Detect which cell encompasses the target text, then output its [x, y] center coordinate. 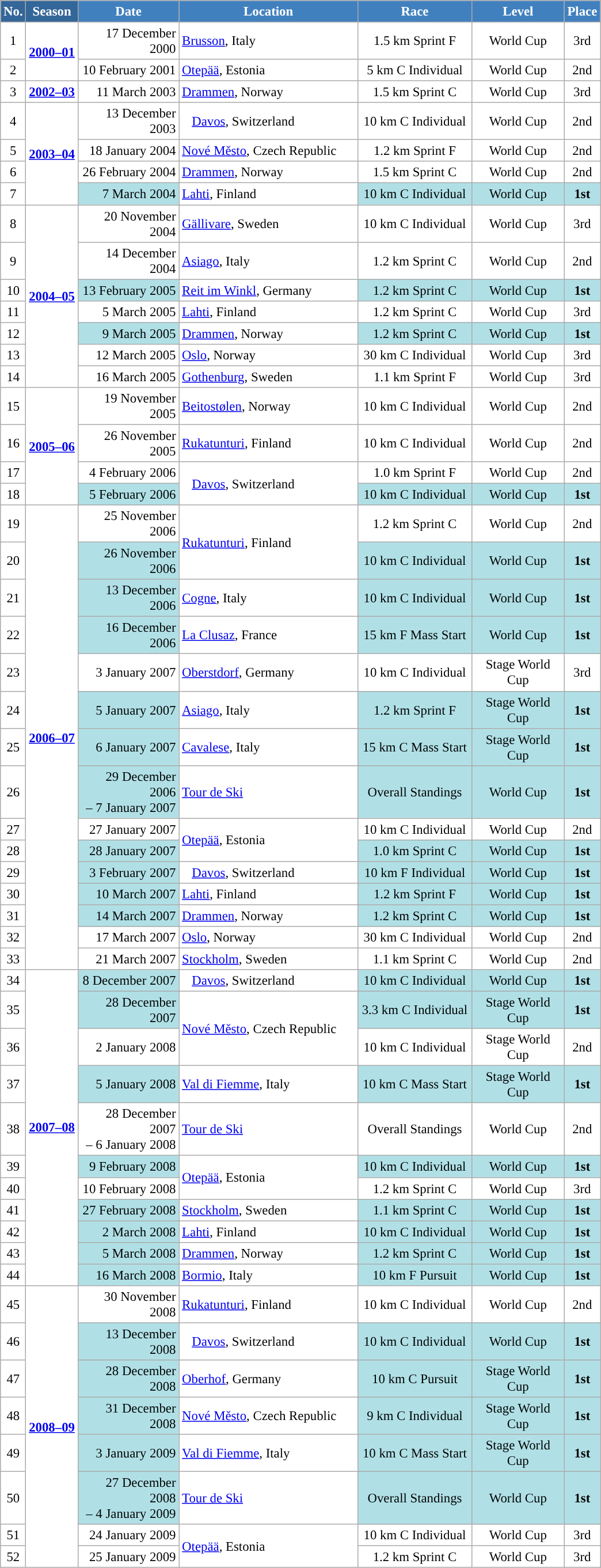
27 December 2008– 4 January 2009 [128, 1498]
13 December 2003 [128, 121]
43 [13, 1253]
21 March 2007 [128, 959]
26 November 2006 [128, 561]
18 [13, 495]
6 January 2007 [128, 747]
5 January 2008 [128, 1085]
15 [13, 407]
37 [13, 1085]
6 [13, 172]
31 December 2008 [128, 1415]
Gothenburg, Sweden [268, 377]
33 [13, 959]
20 November 2004 [128, 223]
2003–04 [52, 153]
26 February 2004 [128, 172]
36 [13, 1047]
30 [13, 894]
31 [13, 916]
2 January 2008 [128, 1047]
25 [13, 747]
Oberstdorf, Germany [268, 673]
48 [13, 1415]
10 km C Pursuit [414, 1379]
42 [13, 1232]
2002–03 [52, 92]
Place [582, 12]
13 December 2008 [128, 1342]
12 [13, 333]
1 [13, 41]
5 February 2006 [128, 495]
11 March 2003 [128, 92]
38 [13, 1130]
27 February 2008 [128, 1210]
4 [13, 121]
5 March 2005 [128, 312]
17 [13, 473]
21 [13, 598]
28 [13, 851]
Reit im Winkl, Germany [268, 290]
9 [13, 260]
Bormio, Italy [268, 1275]
29 December 2006– 7 January 2007 [128, 792]
13 [13, 355]
25 January 2009 [128, 1557]
50 [13, 1498]
18 January 2004 [128, 151]
10 March 2007 [128, 894]
19 November 2005 [128, 407]
2004–05 [52, 296]
32 [13, 937]
24 January 2009 [128, 1535]
17 December 2000 [128, 41]
8 [13, 223]
Brusson, Italy [268, 41]
3.3 km C Individual [414, 1010]
Date [128, 12]
Race [414, 12]
23 [13, 673]
44 [13, 1275]
Level [518, 12]
12 March 2005 [128, 355]
14 March 2007 [128, 916]
2007–08 [52, 1127]
2000–01 [52, 52]
41 [13, 1210]
Cavalese, Italy [268, 747]
Season [52, 12]
28 December 2007– 6 January 2008 [128, 1130]
4 February 2006 [128, 473]
26 November 2005 [128, 443]
24 [13, 709]
2 March 2008 [128, 1232]
28 December 2008 [128, 1379]
1.5 km Sprint F [414, 41]
10 km F Individual [414, 872]
10 February 2008 [128, 1189]
30 November 2008 [128, 1305]
27 January 2007 [128, 829]
16 March 2008 [128, 1275]
14 December 2004 [128, 260]
10 February 2001 [128, 70]
27 [13, 829]
28 December 2007 [128, 1010]
2006–07 [52, 737]
10 [13, 290]
3 February 2007 [128, 872]
2 [13, 70]
16 March 2005 [128, 377]
La Clusaz, France [268, 636]
14 [13, 377]
15 km F Mass Start [414, 636]
3 January 2007 [128, 673]
9 March 2005 [128, 333]
13 December 2006 [128, 598]
45 [13, 1305]
3 [13, 92]
No. [13, 12]
9 February 2008 [128, 1167]
1.0 km Sprint C [414, 851]
5 March 2008 [128, 1253]
20 [13, 561]
5 km C Individual [414, 70]
35 [13, 1010]
9 km C Individual [414, 1415]
16 [13, 443]
7 [13, 194]
17 March 2007 [128, 937]
11 [13, 312]
49 [13, 1453]
2005–06 [52, 446]
40 [13, 1189]
15 km C Mass Start [414, 747]
Cogne, Italy [268, 598]
16 December 2006 [128, 636]
13 February 2005 [128, 290]
Beitostølen, Norway [268, 407]
Location [268, 12]
1.1 km Sprint F [414, 377]
7 March 2004 [128, 194]
47 [13, 1379]
10 km F Pursuit [414, 1275]
1.0 km Sprint F [414, 473]
28 January 2007 [128, 851]
51 [13, 1535]
34 [13, 981]
5 January 2007 [128, 709]
25 November 2006 [128, 524]
52 [13, 1557]
Oberhof, Germany [268, 1379]
26 [13, 792]
3 January 2009 [128, 1453]
8 December 2007 [128, 981]
46 [13, 1342]
22 [13, 636]
Gällivare, Sweden [268, 223]
39 [13, 1167]
29 [13, 872]
5 [13, 151]
2008–09 [52, 1427]
19 [13, 524]
